Locate the cell with the specified text and output its (x, y) center coordinate. 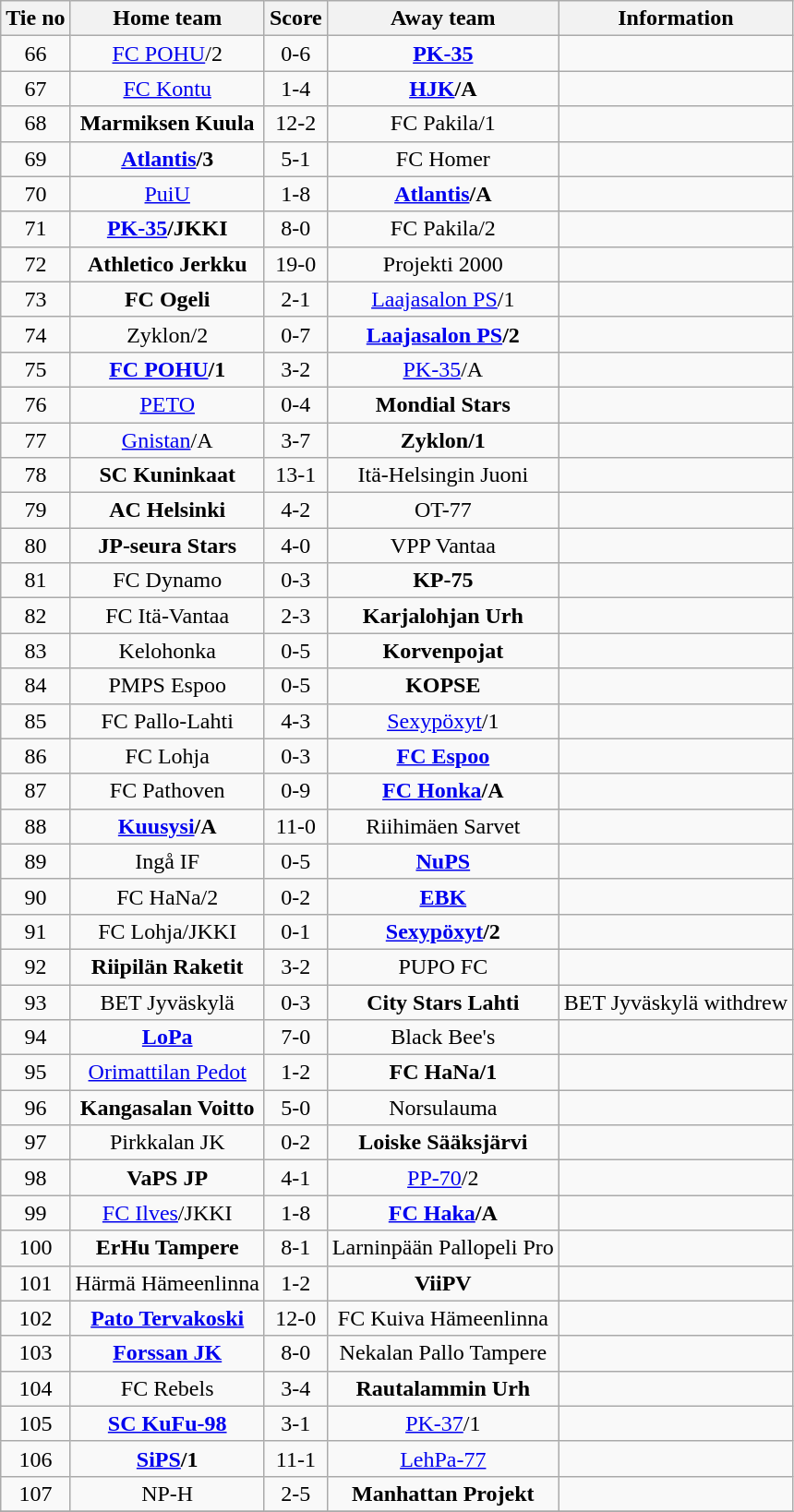
BET Jyväskylä (167, 1002)
Zyklon/1 (443, 440)
Away team (443, 18)
78 (35, 475)
Pirkkalan JK (167, 1143)
92 (35, 966)
FC Lohja/JKKI (167, 931)
Ingå IF (167, 861)
Zyklon/2 (167, 334)
OT-77 (443, 510)
0-4 (295, 404)
91 (35, 931)
Sexypöxyt/1 (443, 721)
ViiPV (443, 1283)
80 (35, 546)
69 (35, 159)
76 (35, 404)
2-3 (295, 616)
74 (35, 334)
89 (35, 861)
11-0 (295, 826)
Forssan JK (167, 1353)
11-1 (295, 1458)
LehPa-77 (443, 1458)
0-1 (295, 931)
BET Jyväskylä withdrew (676, 1002)
3-4 (295, 1388)
Itä-Helsingin Juoni (443, 475)
Kuusysi/A (167, 826)
EBK (443, 896)
KOPSE (443, 686)
PK-35 (443, 54)
FC Ilves/JKKI (167, 1213)
Larninpään Pallopeli Pro (443, 1248)
96 (35, 1108)
Marmiksen Kuula (167, 124)
99 (35, 1213)
City Stars Lahti (443, 1002)
103 (35, 1353)
JP-seura Stars (167, 546)
FC POHU/2 (167, 54)
0-6 (295, 54)
FC Pakila/2 (443, 229)
Laajasalon PS/1 (443, 299)
4-0 (295, 546)
68 (35, 124)
70 (35, 194)
Black Bee's (443, 1038)
5-1 (295, 159)
97 (35, 1143)
Norsulauma (443, 1108)
FC Lohja (167, 756)
ErHu Tampere (167, 1248)
83 (35, 651)
Riipilän Raketit (167, 966)
AC Helsinki (167, 510)
Gnistan/A (167, 440)
Laajasalon PS/2 (443, 334)
Kangasalan Voitto (167, 1108)
PMPS Espoo (167, 686)
93 (35, 1002)
75 (35, 369)
Atlantis/A (443, 194)
Mondial Stars (443, 404)
Riihimäen Sarvet (443, 826)
71 (35, 229)
FC Homer (443, 159)
2-5 (295, 1494)
94 (35, 1038)
12-0 (295, 1318)
FC Itä-Vantaa (167, 616)
102 (35, 1318)
PK-37/1 (443, 1423)
NP-H (167, 1494)
FC Pathoven (167, 791)
84 (35, 686)
FC POHU/1 (167, 369)
1-4 (295, 89)
FC Espoo (443, 756)
FC HaNa/1 (443, 1073)
Pato Tervakoski (167, 1318)
0-9 (295, 791)
HJK/A (443, 89)
88 (35, 826)
PuiU (167, 194)
106 (35, 1458)
95 (35, 1073)
FC Kuiva Hämeenlinna (443, 1318)
Score (295, 18)
86 (35, 756)
LoPa (167, 1038)
2-1 (295, 299)
100 (35, 1248)
Projekti 2000 (443, 264)
Loiske Sääksjärvi (443, 1143)
Kelohonka (167, 651)
Tie no (35, 18)
SC Kuninkaat (167, 475)
Information (676, 18)
NuPS (443, 861)
FC Haka/A (443, 1213)
77 (35, 440)
FC Dynamo (167, 581)
Rautalammin Urh (443, 1388)
PP-70/2 (443, 1178)
101 (35, 1283)
0-7 (295, 334)
SC KuFu-98 (167, 1423)
VPP Vantaa (443, 546)
3-1 (295, 1423)
SiPS/1 (167, 1458)
FC Ogeli (167, 299)
Korvenpojat (443, 651)
87 (35, 791)
7-0 (295, 1038)
105 (35, 1423)
FC Kontu (167, 89)
FC Honka/A (443, 791)
107 (35, 1494)
Manhattan Projekt (443, 1494)
73 (35, 299)
4-3 (295, 721)
Nekalan Pallo Tampere (443, 1353)
12-2 (295, 124)
85 (35, 721)
Atlantis/3 (167, 159)
Härmä Hämeenlinna (167, 1283)
90 (35, 896)
98 (35, 1178)
PK-35/JKKI (167, 229)
79 (35, 510)
Home team (167, 18)
Orimattilan Pedot (167, 1073)
Karjalohjan Urh (443, 616)
19-0 (295, 264)
4-2 (295, 510)
3-7 (295, 440)
72 (35, 264)
FC HaNa/2 (167, 896)
FC Pallo-Lahti (167, 721)
FC Rebels (167, 1388)
13-1 (295, 475)
5-0 (295, 1108)
PK-35/A (443, 369)
66 (35, 54)
81 (35, 581)
PETO (167, 404)
82 (35, 616)
8-1 (295, 1248)
Athletico Jerkku (167, 264)
4-1 (295, 1178)
Sexypöxyt/2 (443, 931)
KP-75 (443, 581)
104 (35, 1388)
67 (35, 89)
PUPO FC (443, 966)
FC Pakila/1 (443, 124)
VaPS JP (167, 1178)
